Provide the (x, y) coordinate of the cell's center where the given text is located.  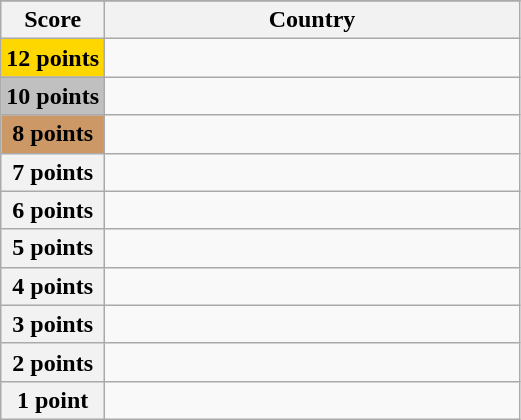
1 point (53, 400)
7 points (53, 172)
4 points (53, 286)
12 points (53, 58)
8 points (53, 134)
6 points (53, 210)
10 points (53, 96)
5 points (53, 248)
3 points (53, 324)
Country (312, 20)
Score (53, 20)
2 points (53, 362)
